Capture the cell that displays the provided text and extract its [x, y] central coordinate. 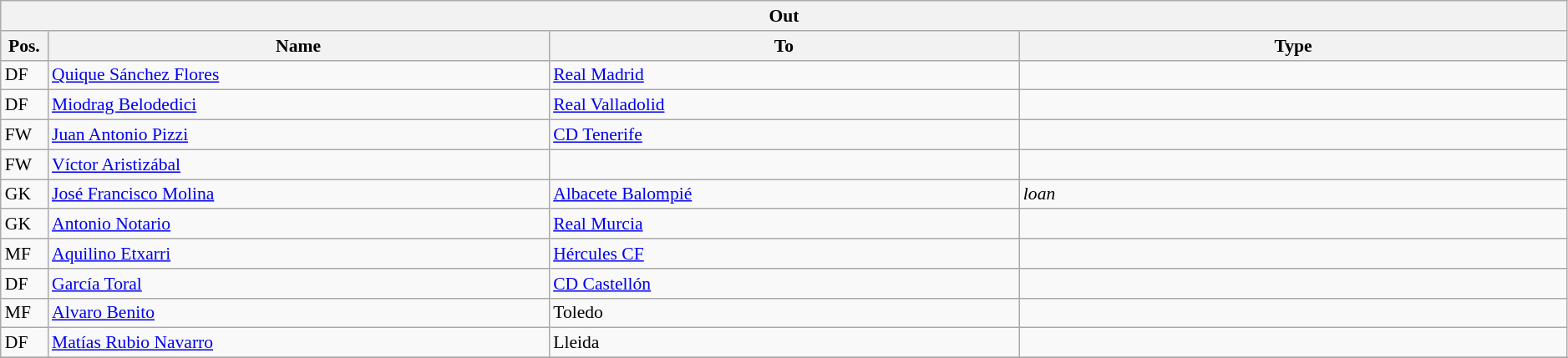
Real Murcia [784, 224]
García Toral [298, 284]
Name [298, 46]
Albacete Balompié [784, 194]
Miodrag Belodedici [298, 105]
Matías Rubio Navarro [298, 343]
Pos. [24, 46]
Type [1293, 46]
CD Tenerife [784, 135]
Quique Sánchez Flores [298, 75]
Aquilino Etxarri [298, 254]
Juan Antonio Pizzi [298, 135]
To [784, 46]
Antonio Notario [298, 224]
Víctor Aristizábal [298, 164]
José Francisco Molina [298, 194]
Toledo [784, 313]
Lleida [784, 343]
Real Valladolid [784, 105]
Out [784, 16]
Hércules CF [784, 254]
loan [1293, 194]
Real Madrid [784, 75]
Alvaro Benito [298, 313]
CD Castellón [784, 284]
